For the text-containing cell, return its midpoint in [X, Y] coordinate format. 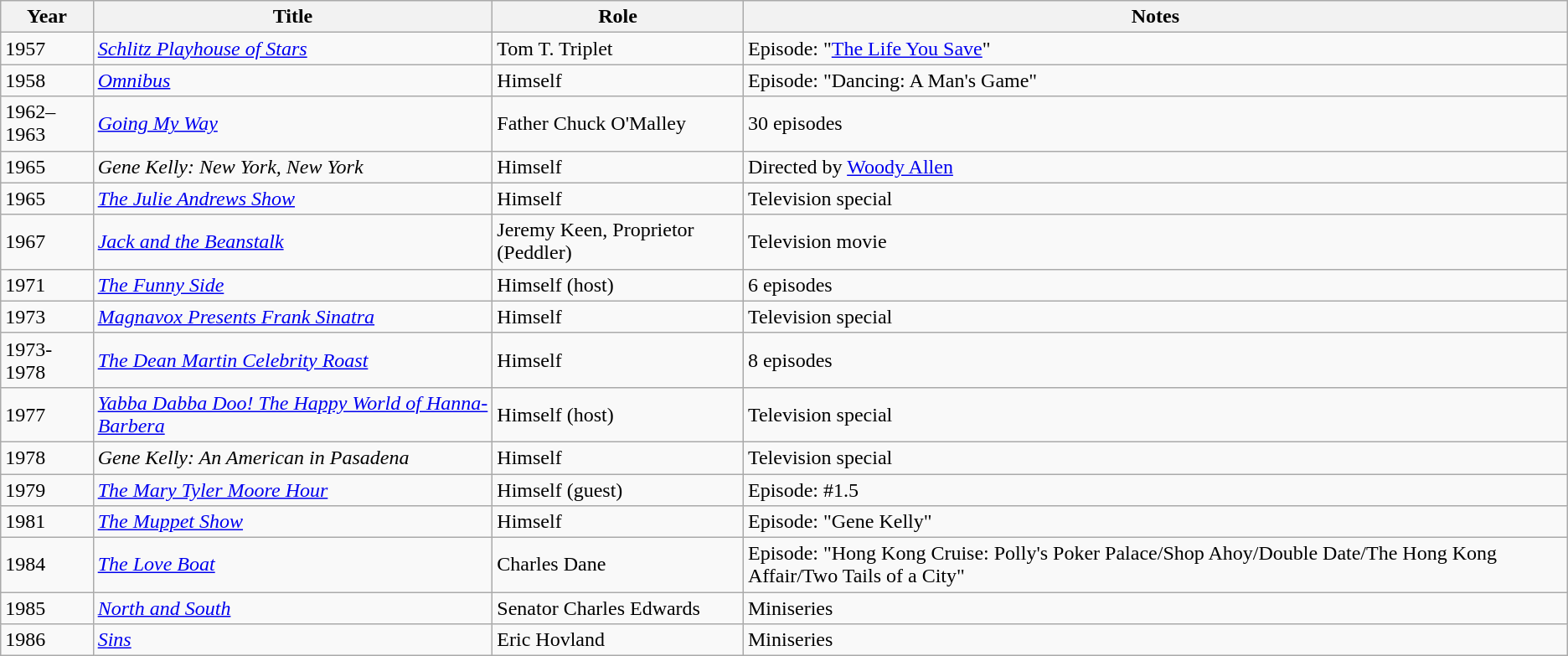
Sins [293, 640]
The Love Boat [293, 565]
Title [293, 17]
Jeremy Keen, Proprietor (Peddler) [618, 241]
Episode: "Gene Kelly" [1155, 522]
1962–1963 [47, 124]
Senator Charles Edwards [618, 608]
Schlitz Playhouse of Stars [293, 49]
Gene Kelly: New York, New York [293, 167]
Going My Way [293, 124]
The Julie Andrews Show [293, 199]
1978 [47, 457]
Yabba Dabba Doo! The Happy World of Hanna-Barbera [293, 414]
Episode: "The Life You Save" [1155, 49]
Directed by Woody Allen [1155, 167]
Gene Kelly: An American in Pasadena [293, 457]
1985 [47, 608]
6 episodes [1155, 285]
The Mary Tyler Moore Hour [293, 490]
Father Chuck O'Malley [618, 124]
1957 [47, 49]
1973-1978 [47, 360]
Himself (guest) [618, 490]
Magnavox Presents Frank Sinatra [293, 317]
Notes [1155, 17]
Episode: #1.5 [1155, 490]
1958 [47, 80]
Year [47, 17]
1971 [47, 285]
The Dean Martin Celebrity Roast [293, 360]
1979 [47, 490]
1977 [47, 414]
Episode: "Hong Kong Cruise: Polly's Poker Palace/Shop Ahoy/Double Date/The Hong Kong Affair/Two Tails of a City" [1155, 565]
30 episodes [1155, 124]
Jack and the Beanstalk [293, 241]
8 episodes [1155, 360]
Charles Dane [618, 565]
The Funny Side [293, 285]
Eric Hovland [618, 640]
1973 [47, 317]
1986 [47, 640]
1984 [47, 565]
Television movie [1155, 241]
Role [618, 17]
1967 [47, 241]
Omnibus [293, 80]
The Muppet Show [293, 522]
North and South [293, 608]
1981 [47, 522]
Tom T. Triplet [618, 49]
Episode: "Dancing: A Man's Game" [1155, 80]
